Identify which cell holds the provided text, then report its (X, Y) central coordinate. 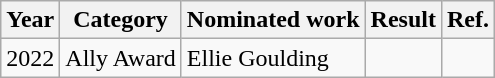
Result (403, 20)
Category (121, 20)
Ref. (468, 20)
Ellie Goulding (273, 58)
Ally Award (121, 58)
Year (30, 20)
Nominated work (273, 20)
2022 (30, 58)
